Locate the cell with the specified text and output its (X, Y) center coordinate. 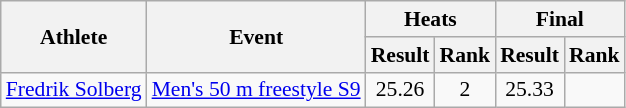
25.33 (530, 90)
Men's 50 m freestyle S9 (256, 90)
25.26 (400, 90)
2 (466, 90)
Event (256, 36)
Fredrik Solberg (74, 90)
Final (560, 19)
Heats (430, 19)
Athlete (74, 36)
